Capture the cell that displays the provided text and extract its [X, Y] central coordinate. 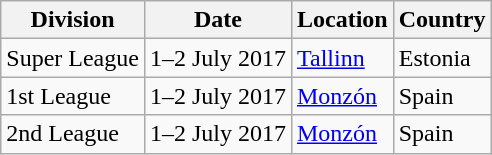
Tallinn [342, 58]
Date [218, 20]
2nd League [73, 134]
Location [342, 20]
Super League [73, 58]
Division [73, 20]
Country [442, 20]
1st League [73, 96]
Estonia [442, 58]
